Determine the [X, Y] coordinate at the center of the cell enclosing the given text.  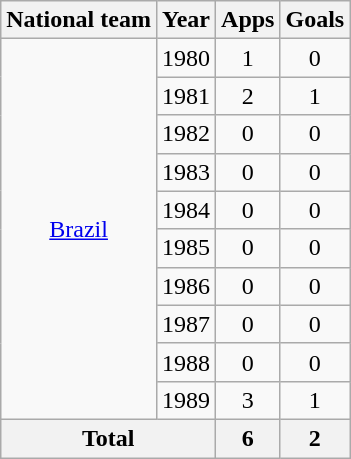
Goals [315, 20]
1982 [186, 134]
Apps [248, 20]
National team [79, 20]
1986 [186, 286]
1989 [186, 400]
1988 [186, 362]
Year [186, 20]
Brazil [79, 230]
3 [248, 400]
1981 [186, 96]
1983 [186, 172]
1985 [186, 248]
1980 [186, 58]
Total [108, 438]
1984 [186, 210]
6 [248, 438]
1987 [186, 324]
